For the text-containing cell, return its midpoint in (X, Y) coordinate format. 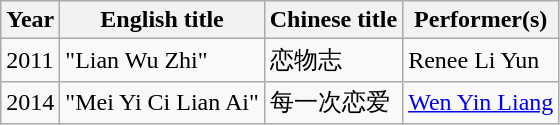
恋物志 (333, 60)
Year (30, 20)
2014 (30, 102)
每一次恋爱 (333, 102)
Chinese title (333, 20)
"Mei Yi Ci Lian Ai" (162, 102)
2011 (30, 60)
Wen Yin Liang (481, 102)
Performer(s) (481, 20)
Renee Li Yun (481, 60)
"Lian Wu Zhi" (162, 60)
English title (162, 20)
